Provide the (x, y) coordinate of the cell's center where the given text is located.  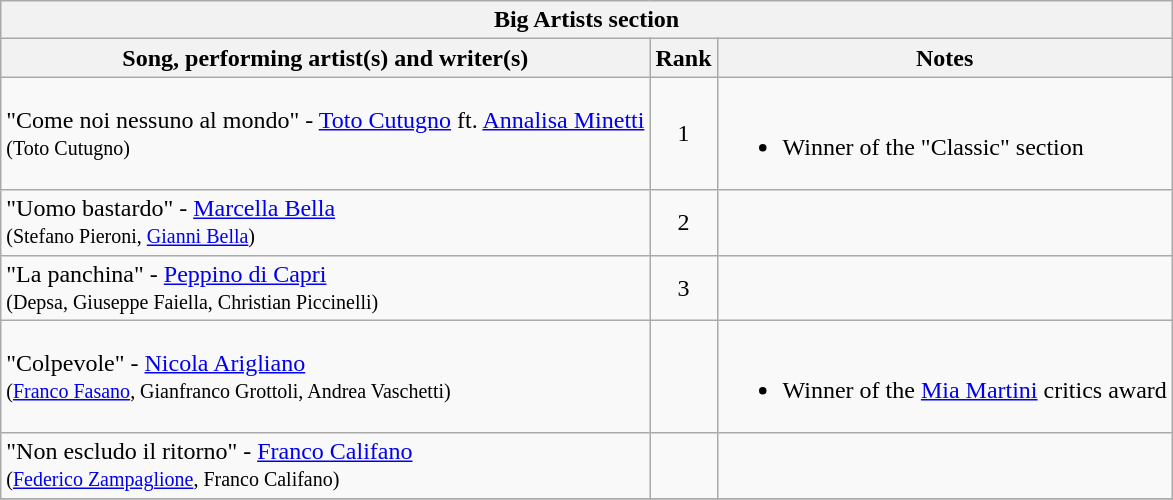
"Uomo bastardo" - Marcella Bella (Stefano Pieroni, Gianni Bella) (326, 222)
Winner of the "Classic" section (944, 134)
Song, performing artist(s) and writer(s) (326, 58)
"Non escludo il ritorno" - Franco Califano (Federico Zampaglione, Franco Califano) (326, 466)
2 (684, 222)
Winner of the Mia Martini critics award (944, 376)
"Come noi nessuno al mondo" - Toto Cutugno ft. Annalisa Minetti (Toto Cutugno) (326, 134)
Notes (944, 58)
Big Artists section (587, 20)
Rank (684, 58)
1 (684, 134)
3 (684, 288)
"Colpevole" - Nicola Arigliano (Franco Fasano, Gianfranco Grottoli, Andrea Vaschetti) (326, 376)
"La panchina" - Peppino di Capri (Depsa, Giuseppe Faiella, Christian Piccinelli) (326, 288)
